Capture the cell that displays the provided text and extract its [X, Y] central coordinate. 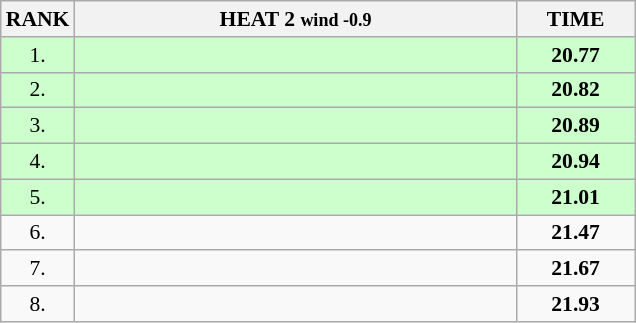
21.93 [576, 304]
4. [38, 162]
7. [38, 269]
8. [38, 304]
5. [38, 197]
21.67 [576, 269]
HEAT 2 wind -0.9 [295, 19]
2. [38, 90]
1. [38, 55]
20.77 [576, 55]
21.01 [576, 197]
3. [38, 126]
20.82 [576, 90]
20.89 [576, 126]
6. [38, 233]
RANK [38, 19]
TIME [576, 19]
21.47 [576, 233]
20.94 [576, 162]
